Detect which cell encompasses the target text, then output its (x, y) center coordinate. 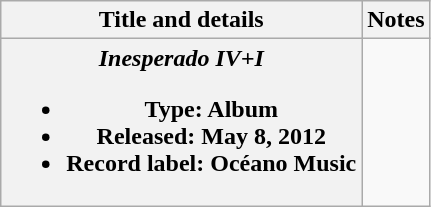
Notes (396, 20)
Inesperado IV+IType: AlbumReleased: May 8, 2012Record label: Océano Music (182, 122)
Title and details (182, 20)
